Output the (X, Y) coordinate of the center of the cell containing the given text.  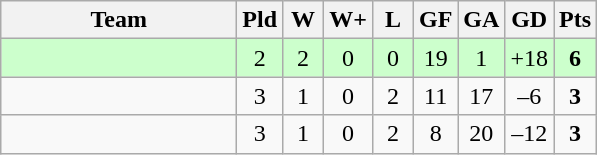
W+ (348, 20)
19 (435, 58)
GD (530, 20)
L (392, 20)
20 (482, 134)
Pld (260, 20)
GF (435, 20)
+18 (530, 58)
GA (482, 20)
Pts (576, 20)
6 (576, 58)
11 (435, 96)
–12 (530, 134)
17 (482, 96)
8 (435, 134)
–6 (530, 96)
W (304, 20)
Team (119, 20)
